Identify which cell holds the provided text, then report its (X, Y) central coordinate. 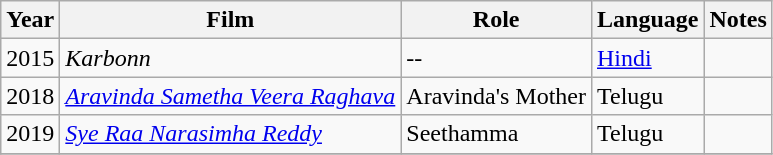
Sye Raa Narasimha Reddy (230, 134)
Aravinda Sametha Veera Raghava (230, 96)
2019 (30, 134)
Hindi (647, 58)
2018 (30, 96)
2015 (30, 58)
Language (647, 20)
Notes (738, 20)
-- (496, 58)
Seethamma (496, 134)
Film (230, 20)
Aravinda's Mother (496, 96)
Year (30, 20)
Karbonn (230, 58)
Role (496, 20)
